Determine the [x, y] coordinate at the center of the cell enclosing the given text.  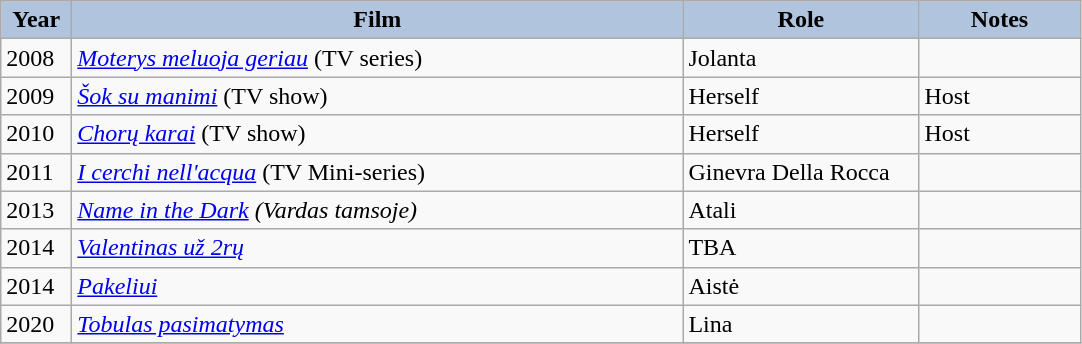
Name in the Dark (Vardas tamsoje) [378, 210]
Jolanta [801, 58]
Film [378, 20]
Lina [801, 324]
Role [801, 20]
Notes [1000, 20]
2008 [36, 58]
Valentinas už 2rų [378, 248]
2010 [36, 134]
I cerchi nell'acqua (TV Mini-series) [378, 172]
Year [36, 20]
2013 [36, 210]
Chorų karai (TV show) [378, 134]
Moterys meluoja geriau (TV series) [378, 58]
TBA [801, 248]
Ginevra Della Rocca [801, 172]
2011 [36, 172]
Tobulas pasimatymas [378, 324]
Atali [801, 210]
2020 [36, 324]
Aistė [801, 286]
2009 [36, 96]
Šok su manimi (TV show) [378, 96]
Pakeliui [378, 286]
